Return [x, y] of the center of cell containing provided text 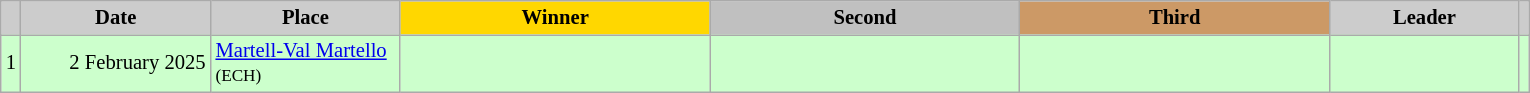
1 [11, 63]
Second [865, 17]
Martell-Val Martello (ECH) [306, 63]
Date [116, 17]
2 February 2025 [116, 63]
Third [1175, 17]
Winner [555, 17]
Place [306, 17]
Leader [1425, 17]
